Return the [X, Y] coordinate for the center point of the cell that contains the specified text.  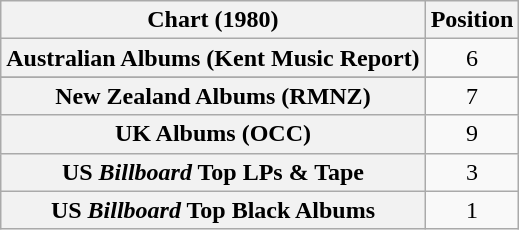
Australian Albums (Kent Music Report) [213, 58]
1 [472, 210]
6 [472, 58]
9 [472, 134]
UK Albums (OCC) [213, 134]
US Billboard Top LPs & Tape [213, 172]
US Billboard Top Black Albums [213, 210]
3 [472, 172]
New Zealand Albums (RMNZ) [213, 96]
Chart (1980) [213, 20]
Position [472, 20]
7 [472, 96]
